From the cell containing the given text, extract its center point as (X, Y) coordinate. 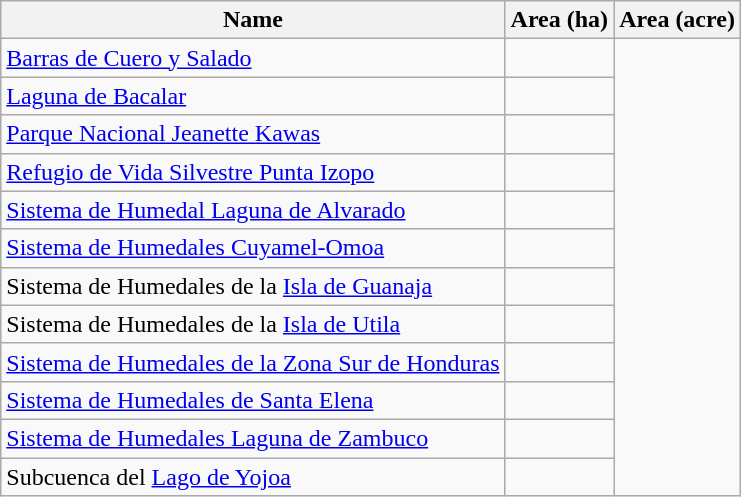
Sistema de Humedales de la Isla de Utila (253, 324)
Area (ha) (560, 20)
Sistema de Humedales Cuyamel-Omoa (253, 248)
Sistema de Humedal Laguna de Alvarado (253, 210)
Sistema de Humedales Laguna de Zambuco (253, 438)
Subcuenca del Lago de Yojoa (253, 477)
Area (acre) (678, 20)
Parque Nacional Jeanette Kawas (253, 134)
Barras de Cuero y Salado (253, 58)
Sistema de Humedales de la Isla de Guanaja (253, 286)
Laguna de Bacalar (253, 96)
Sistema de Humedales de Santa Elena (253, 400)
Refugio de Vida Silvestre Punta Izopo (253, 172)
Sistema de Humedales de la Zona Sur de Honduras (253, 362)
Name (253, 20)
